For the text-containing cell, return its midpoint in (x, y) coordinate format. 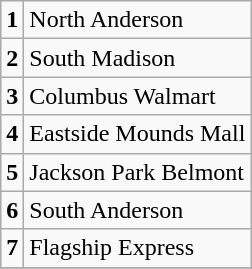
South Madison (138, 58)
6 (12, 210)
Jackson Park Belmont (138, 172)
2 (12, 58)
1 (12, 20)
North Anderson (138, 20)
5 (12, 172)
7 (12, 248)
South Anderson (138, 210)
3 (12, 96)
Flagship Express (138, 248)
Eastside Mounds Mall (138, 134)
4 (12, 134)
Columbus Walmart (138, 96)
